Extract the [x, y] coordinate from the center of the cell holding the provided text.  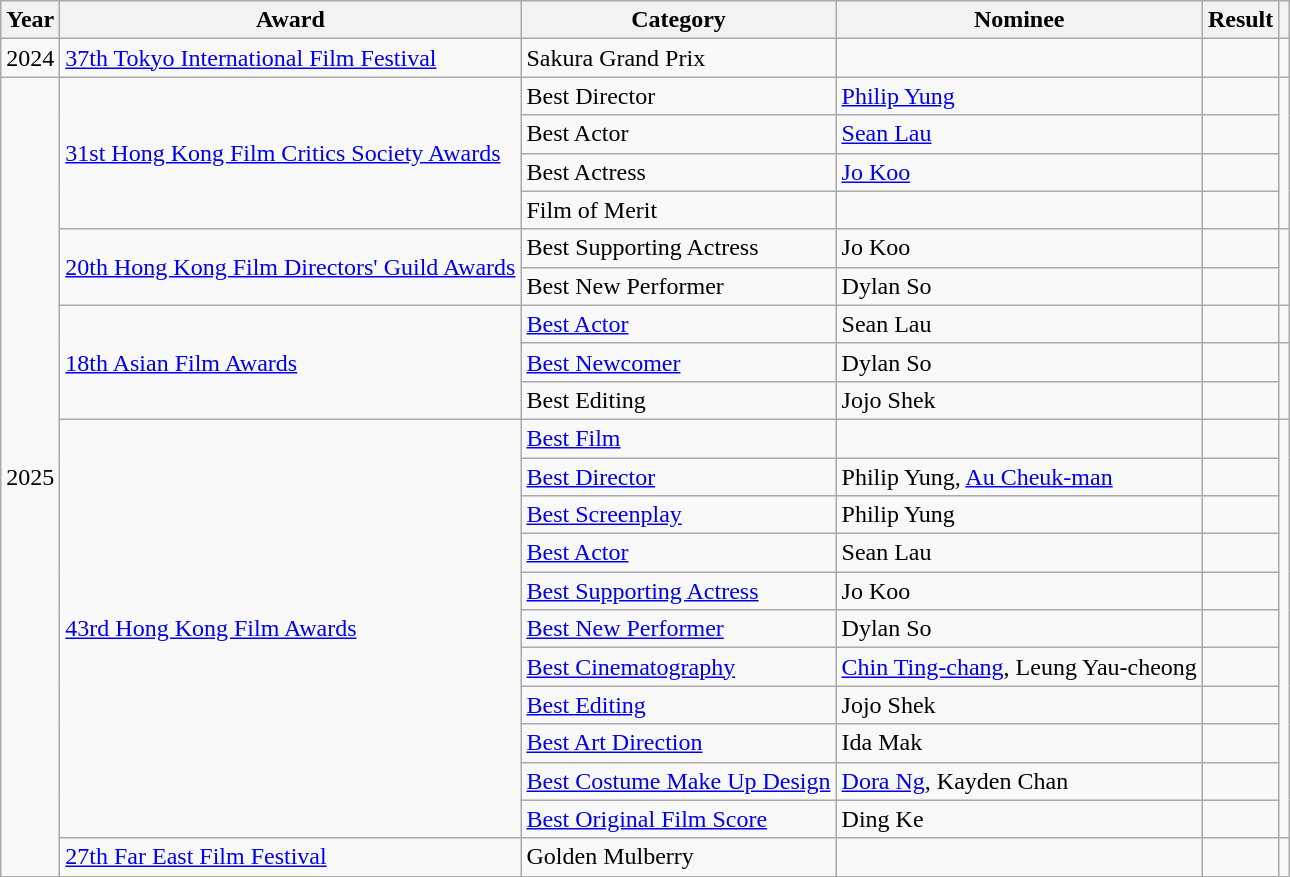
31st Hong Kong Film Critics Society Awards [290, 153]
Golden Mulberry [678, 857]
Dora Ng, Kayden Chan [1019, 781]
Best Newcomer [678, 362]
Best Costume Make Up Design [678, 781]
Year [30, 20]
Sakura Grand Prix [678, 58]
Category [678, 20]
Best Screenplay [678, 515]
Best Film [678, 438]
43rd Hong Kong Film Awards [290, 628]
27th Far East Film Festival [290, 857]
Nominee [1019, 20]
Ida Mak [1019, 743]
Ding Ke [1019, 819]
Philip Yung, Au Cheuk-man [1019, 477]
Award [290, 20]
18th Asian Film Awards [290, 362]
Best Cinematography [678, 667]
Film of Merit [678, 210]
Best Actress [678, 172]
Result [1240, 20]
Best Art Direction [678, 743]
20th Hong Kong Film Directors' Guild Awards [290, 267]
Best Original Film Score [678, 819]
Chin Ting-chang, Leung Yau-cheong [1019, 667]
37th Tokyo International Film Festival [290, 58]
2024 [30, 58]
2025 [30, 476]
